Identify which cell holds the provided text, then report its [X, Y] central coordinate. 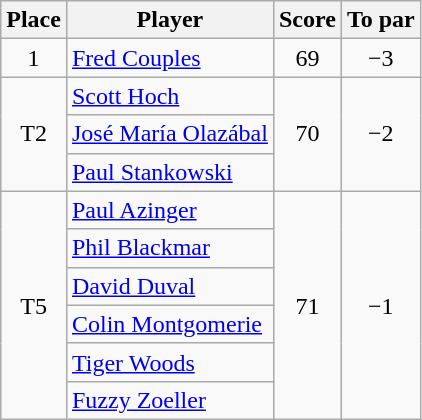
71 [307, 305]
T5 [34, 305]
Paul Azinger [170, 210]
70 [307, 134]
Score [307, 20]
José María Olazábal [170, 134]
Tiger Woods [170, 362]
Place [34, 20]
1 [34, 58]
Scott Hoch [170, 96]
David Duval [170, 286]
Colin Montgomerie [170, 324]
−1 [380, 305]
Paul Stankowski [170, 172]
Phil Blackmar [170, 248]
Fuzzy Zoeller [170, 400]
To par [380, 20]
Fred Couples [170, 58]
−3 [380, 58]
−2 [380, 134]
Player [170, 20]
69 [307, 58]
T2 [34, 134]
